Capture the cell that displays the provided text and extract its (x, y) central coordinate. 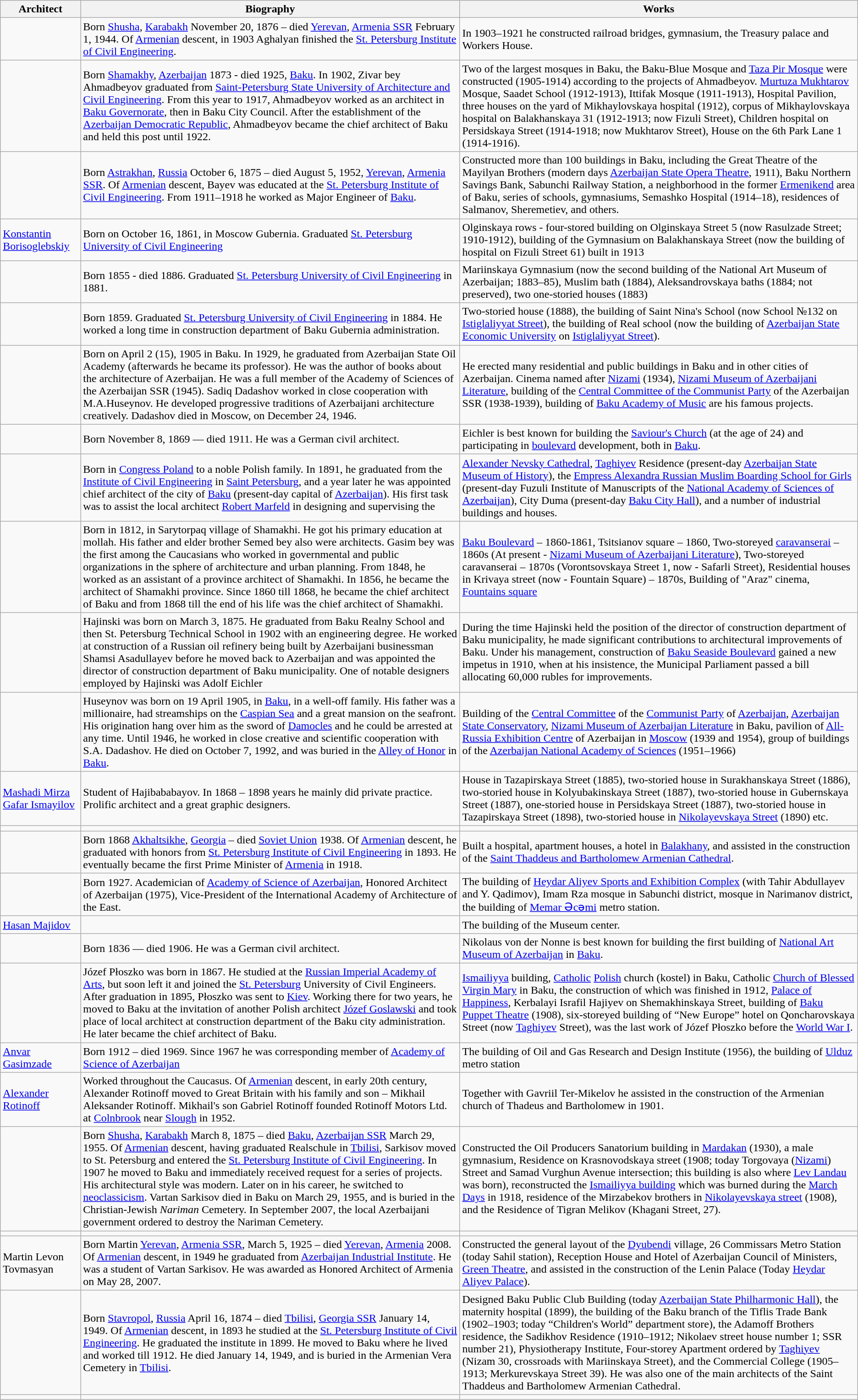
Born 1912 – died 1969. Since 1967 he was corresponding member of Academy of Science of Azerbaijan (270, 1057)
Nikolaus von der Nonne is best known for building the first building of National Art Museum of Azerbaijan in Baku. (659, 948)
Together with Gavriil Ter-Mikelov he assisted in the construction of the Armenian church of Thadeus and Bartholomew in 1901. (659, 1099)
Born on October 16, 1861, in Moscow Gubernia. Graduated St. Petersburg University of Civil Engineering (270, 240)
Born November 8, 1869 — died 1911. He was a German civil architect. (270, 439)
Built a hospital, apartment houses, a hotel in Balakhany, and assisted in the construction of the Saint Thaddeus and Bartholomew Armenian Cathedral. (659, 852)
Student of Hajibababayov. In 1868 – 1898 years he mainly did private practice. Prolific architect and a great graphic designers. (270, 799)
Alexander Rotinoff (40, 1099)
Eichler is best known for building the Saviour's Church (at the age of 24) and participating in boulevard development, both in Baku. (659, 439)
Anvar Gasimzade (40, 1057)
The building of Oil and Gas Research and Design Institute (1956), the building of Ulduz metro station (659, 1057)
Konstantin Borisoglebskiy (40, 240)
In 1903–1921 he constructed railroad bridges, gymnasium, the Treasury palace and Workers House. (659, 39)
Biography (270, 9)
Mashadi Mirza Gafar Ismayilov (40, 799)
The building of the Museum center. (659, 924)
Martin Levon Tovmasyan (40, 1263)
Born 1836 — died 1906. He was a German civil architect. (270, 948)
Hasan Majidov (40, 924)
Architect (40, 9)
Works (659, 9)
Born 1855 - died 1886. Graduated St. Petersburg University of Civil Engineering in 1881. (270, 282)
